Locate the cell with the specified text and output its (x, y) center coordinate. 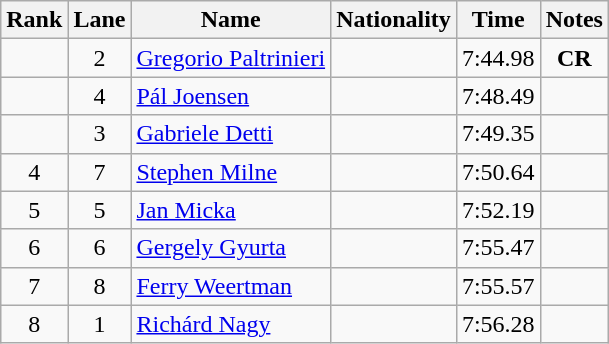
7:49.35 (498, 134)
7:48.49 (498, 96)
7:44.98 (498, 58)
Pál Joensen (231, 96)
Stephen Milne (231, 172)
Nationality (394, 20)
CR (574, 58)
Gergely Gyurta (231, 248)
Ferry Weertman (231, 286)
7:55.47 (498, 248)
Name (231, 20)
Gabriele Detti (231, 134)
Jan Micka (231, 210)
Time (498, 20)
Gregorio Paltrinieri (231, 58)
3 (100, 134)
7:52.19 (498, 210)
Rank (34, 20)
Notes (574, 20)
7:50.64 (498, 172)
Richárd Nagy (231, 324)
1 (100, 324)
7:55.57 (498, 286)
Lane (100, 20)
2 (100, 58)
7:56.28 (498, 324)
